For the text-containing cell, return its midpoint in (X, Y) coordinate format. 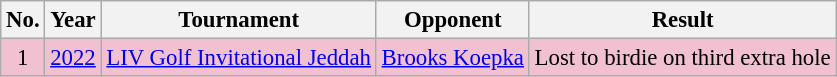
Brooks Koepka (452, 58)
No. (23, 20)
Lost to birdie on third extra hole (682, 58)
1 (23, 58)
Opponent (452, 20)
Result (682, 20)
2022 (73, 58)
Tournament (238, 20)
Year (73, 20)
LIV Golf Invitational Jeddah (238, 58)
